Find where the given text appears and provide that cell's center as [X, Y] coordinate. 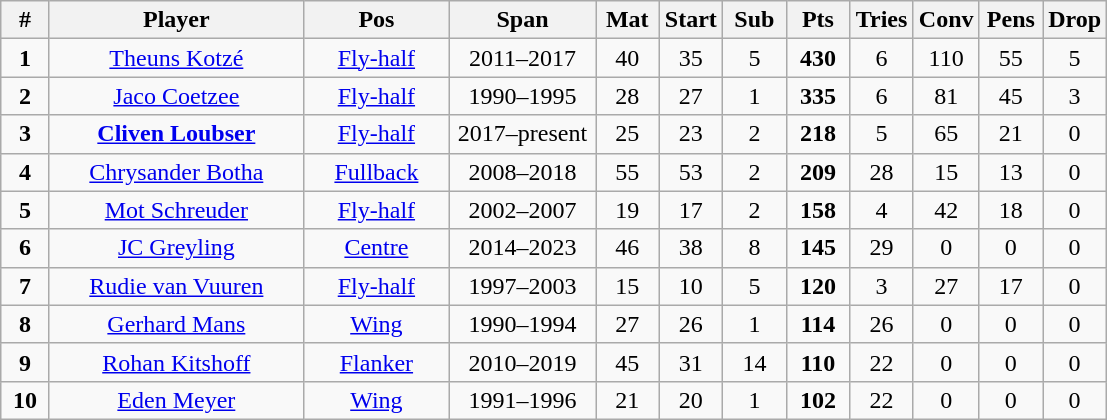
Drop [1075, 20]
Gerhard Mans [176, 324]
9 [26, 362]
Sub [755, 20]
13 [1011, 172]
25 [628, 134]
Flanker [376, 362]
1990–1994 [522, 324]
18 [1011, 210]
1990–1995 [522, 96]
Span [522, 20]
35 [691, 58]
Cliven Loubser [176, 134]
2017–present [522, 134]
23 [691, 134]
102 [818, 400]
430 [818, 58]
158 [818, 210]
Tries [882, 20]
209 [818, 172]
2014–2023 [522, 248]
1991–1996 [522, 400]
14 [755, 362]
Centre [376, 248]
29 [882, 248]
1997–2003 [522, 286]
JC Greyling [176, 248]
Rudie van Vuuren [176, 286]
Theuns Kotzé [176, 58]
335 [818, 96]
53 [691, 172]
Start [691, 20]
2011–2017 [522, 58]
145 [818, 248]
Conv [946, 20]
Pos [376, 20]
114 [818, 324]
Pts [818, 20]
7 [26, 286]
65 [946, 134]
Jaco Coetzee [176, 96]
81 [946, 96]
218 [818, 134]
2008–2018 [522, 172]
46 [628, 248]
120 [818, 286]
# [26, 20]
Player [176, 20]
Pens [1011, 20]
Mot Schreuder [176, 210]
Chrysander Botha [176, 172]
42 [946, 210]
38 [691, 248]
31 [691, 362]
Mat [628, 20]
20 [691, 400]
Fullback [376, 172]
40 [628, 58]
2010–2019 [522, 362]
Rohan Kitshoff [176, 362]
19 [628, 210]
2002–2007 [522, 210]
Eden Meyer [176, 400]
